Scan for the cell matching the given text and deliver its [x, y] coordinate at center. 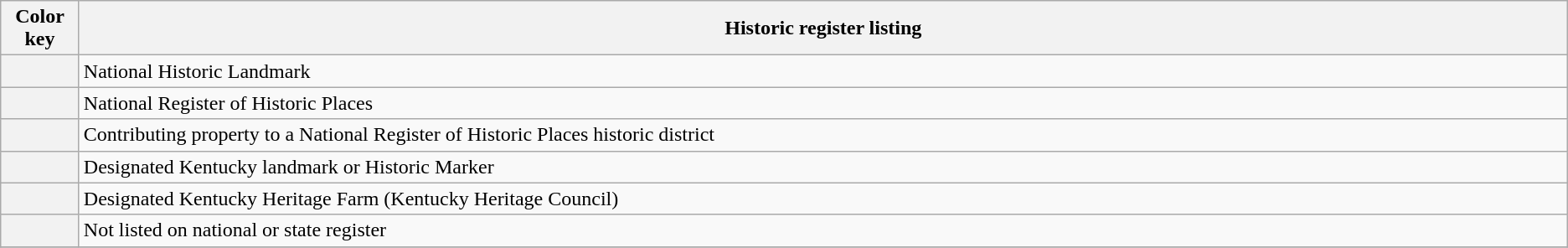
Color key [40, 28]
National Historic Landmark [823, 71]
Designated Kentucky Heritage Farm (Kentucky Heritage Council) [823, 199]
Not listed on national or state register [823, 230]
Historic register listing [823, 28]
National Register of Historic Places [823, 103]
Designated Kentucky landmark or Historic Marker [823, 167]
Contributing property to a National Register of Historic Places historic district [823, 135]
